Find where the given text appears and provide that cell's center as (x, y) coordinate. 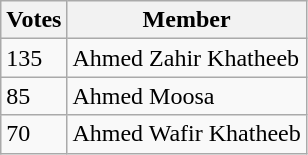
135 (34, 58)
85 (34, 96)
Ahmed Moosa (186, 96)
Ahmed Zahir Khatheeb (186, 58)
Ahmed Wafir Khatheeb (186, 134)
Votes (34, 20)
Member (186, 20)
70 (34, 134)
